Locate the cell with the specified text and output its [x, y] center coordinate. 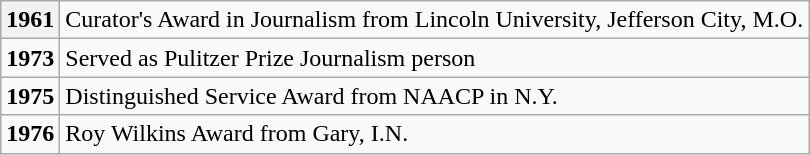
1961 [30, 20]
Distinguished Service Award from NAACP in N.Y. [434, 96]
Served as Pulitzer Prize Journalism person [434, 58]
1976 [30, 134]
1973 [30, 58]
Curator's Award in Journalism from Lincoln University, Jefferson City, M.O. [434, 20]
1975 [30, 96]
Roy Wilkins Award from Gary, I.N. [434, 134]
